Locate the cell with the specified text and output its [X, Y] center coordinate. 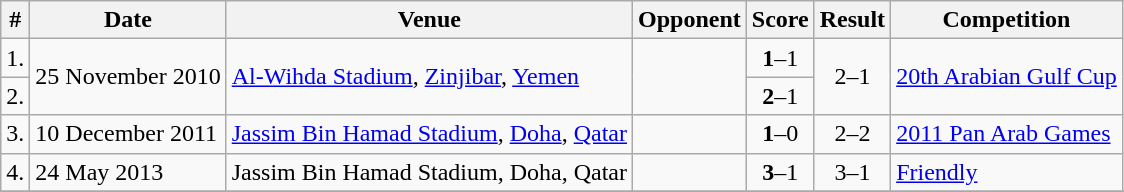
1–0 [780, 134]
Friendly [1007, 172]
24 May 2013 [128, 172]
Opponent [690, 20]
Venue [429, 20]
Date [128, 20]
1. [16, 58]
10 December 2011 [128, 134]
# [16, 20]
2. [16, 96]
1–1 [780, 58]
2–2 [852, 134]
Score [780, 20]
2011 Pan Arab Games [1007, 134]
3. [16, 134]
4. [16, 172]
Competition [1007, 20]
20th Arabian Gulf Cup [1007, 77]
Result [852, 20]
25 November 2010 [128, 77]
Al-Wihda Stadium, Zinjibar, Yemen [429, 77]
